Return [x, y] of the center of cell containing provided text 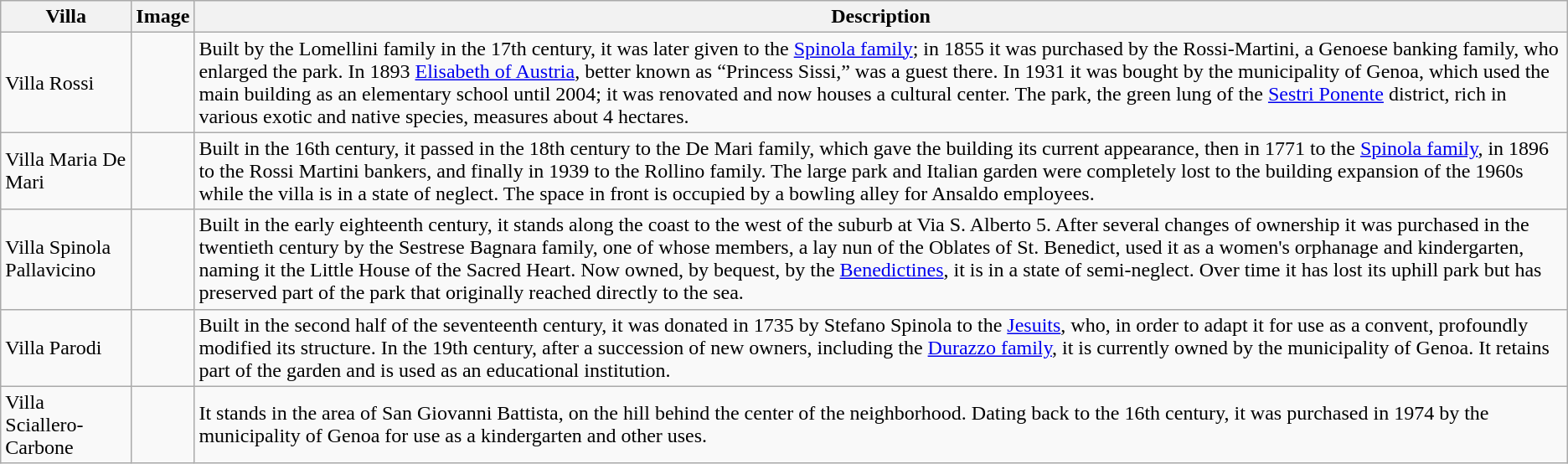
Description [881, 17]
Villa Maria De Mari [66, 171]
Villa Parodi [66, 348]
Villa Rossi [66, 82]
Image [162, 17]
Villa Sciallero-Carbone [66, 425]
Villa Spinola Pallavicino [66, 260]
Villa [66, 17]
